Detect which cell encompasses the target text, then output its (x, y) center coordinate. 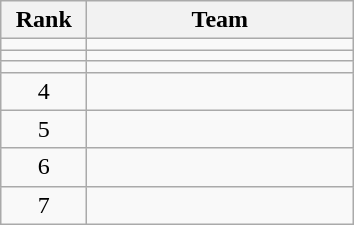
Team (220, 20)
6 (44, 167)
Rank (44, 20)
7 (44, 205)
4 (44, 91)
5 (44, 129)
